Locate the cell with the specified text and output its (X, Y) center coordinate. 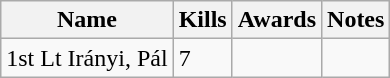
Awards (276, 20)
Notes (356, 20)
1st Lt Irányi, Pál (87, 58)
7 (202, 58)
Kills (202, 20)
Name (87, 20)
